Find where the given text appears and provide that cell's center as (x, y) coordinate. 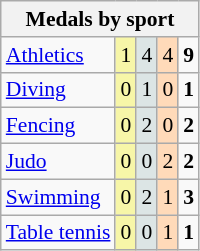
Athletics (58, 55)
Fencing (58, 126)
Diving (58, 90)
Medals by sport (100, 19)
Judo (58, 162)
9 (188, 55)
3 (188, 197)
Swimming (58, 197)
Table tennis (58, 233)
